Locate the cell with the specified text and output its (x, y) center coordinate. 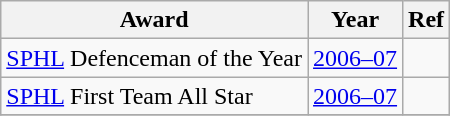
SPHL Defenceman of the Year (154, 58)
Ref (426, 20)
Award (154, 20)
Year (356, 20)
SPHL First Team All Star (154, 96)
